Search for the cell housing the specified text and yield its (x, y) center coordinate. 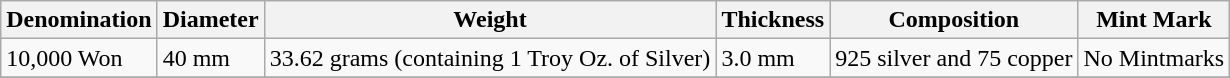
Weight (490, 20)
Diameter (210, 20)
10,000 Won (79, 58)
Composition (954, 20)
No Mintmarks (1154, 58)
Thickness (773, 20)
925 silver and 75 copper (954, 58)
40 mm (210, 58)
3.0 mm (773, 58)
33.62 grams (containing 1 Troy Oz. of Silver) (490, 58)
Mint Mark (1154, 20)
Denomination (79, 20)
